From the cell containing the given text, extract its center point as [X, Y] coordinate. 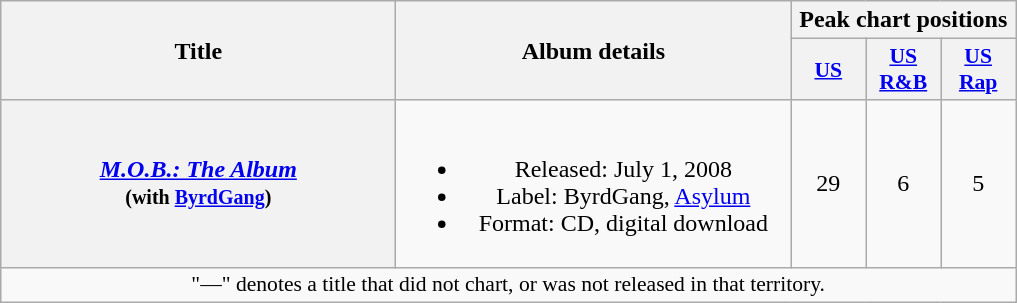
Title [198, 50]
Released: July 1, 2008Label: ByrdGang, AsylumFormat: CD, digital download [594, 184]
5 [978, 184]
M.O.B.: The Album(with ByrdGang) [198, 184]
"—" denotes a title that did not chart, or was not released in that territory. [508, 285]
6 [904, 184]
USR&B [904, 70]
USRap [978, 70]
Album details [594, 50]
29 [828, 184]
US [828, 70]
Peak chart positions [904, 20]
